Locate the cell with the specified text and output its (x, y) center coordinate. 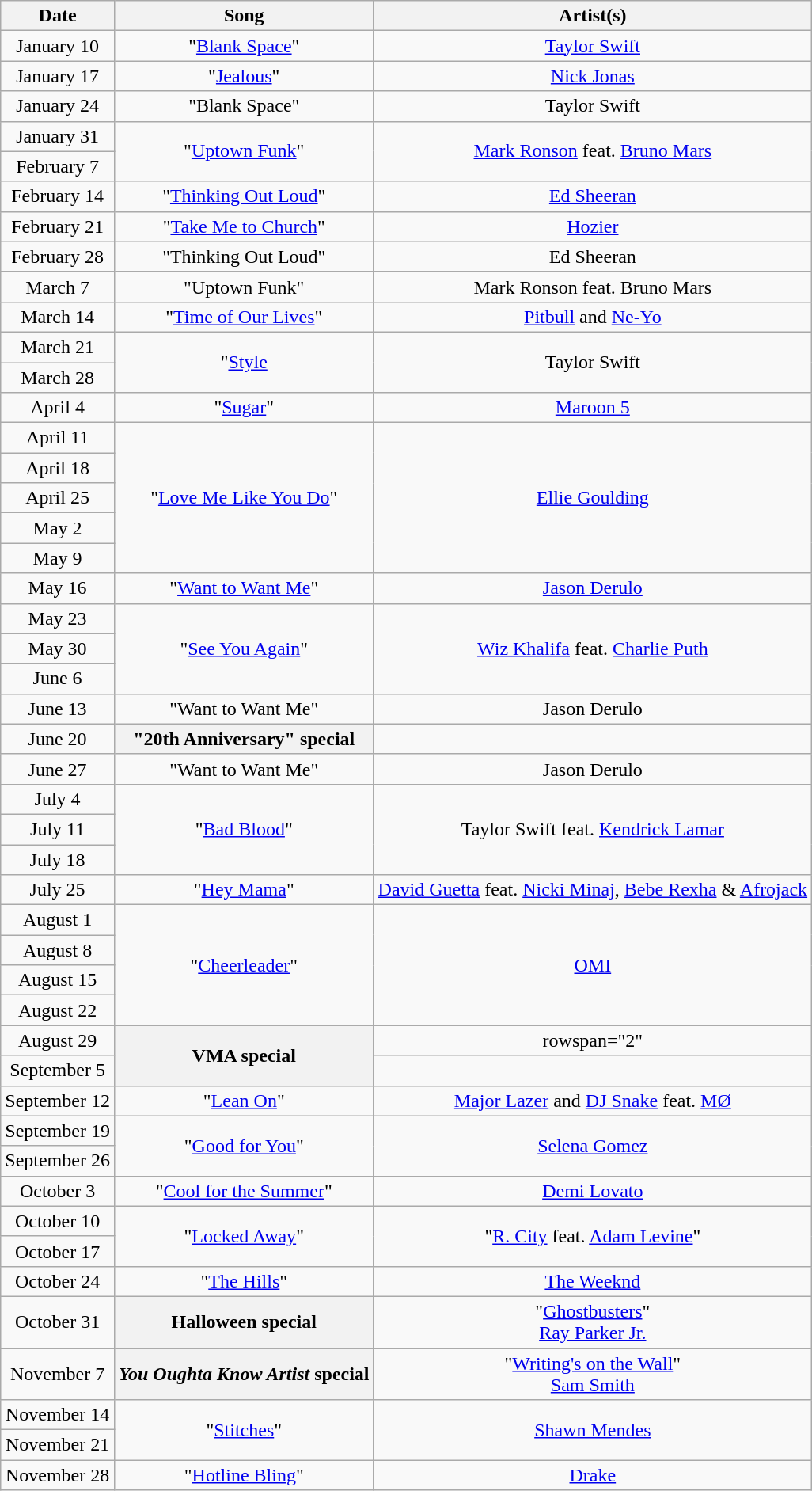
August 8 (58, 950)
Major Lazer and DJ Snake feat. MØ (593, 1101)
June 20 (58, 739)
"Time of Our Lives" (244, 317)
February 14 (58, 196)
September 19 (58, 1131)
July 11 (58, 829)
April 18 (58, 468)
March 14 (58, 317)
Demi Lovato (593, 1191)
"Jealous" (244, 76)
November 28 (58, 1475)
"Hey Mama" (244, 890)
"Hotline Bling" (244, 1475)
"20th Anniversary" special (244, 739)
January 10 (58, 46)
"Writing's on the Wall"Sam Smith (593, 1373)
March 7 (58, 287)
February 28 (58, 257)
"Bad Blood" (244, 829)
June 13 (58, 709)
February 21 (58, 226)
You Oughta Know Artist special (244, 1373)
"Lean On" (244, 1101)
October 24 (58, 1281)
Selena Gomez (593, 1146)
"Cool for the Summer" (244, 1191)
November 7 (58, 1373)
VMA special (244, 1055)
"Love Me Like You Do" (244, 498)
Nick Jonas (593, 76)
September 26 (58, 1161)
April 11 (58, 438)
"Good for You" (244, 1146)
The Weeknd (593, 1281)
September 5 (58, 1071)
"Cheerleader" (244, 965)
Ellie Goulding (593, 498)
August 29 (58, 1040)
March 21 (58, 347)
May 23 (58, 618)
January 31 (58, 136)
July 4 (58, 799)
rowspan="2" (593, 1040)
Date (58, 16)
June 27 (58, 769)
July 18 (58, 859)
October 3 (58, 1191)
April 25 (58, 498)
August 1 (58, 920)
Halloween special (244, 1322)
Artist(s) (593, 16)
October 10 (58, 1221)
August 22 (58, 1010)
David Guetta feat. Nicki Minaj, Bebe Rexha & Afrojack (593, 890)
Song (244, 16)
January 17 (58, 76)
May 30 (58, 649)
"Stitches" (244, 1430)
April 4 (58, 408)
"Sugar" (244, 408)
October 31 (58, 1322)
"R. City feat. Adam Levine" (593, 1236)
January 24 (58, 106)
July 25 (58, 890)
May 16 (58, 588)
August 15 (58, 980)
February 7 (58, 166)
May 2 (58, 528)
Hozier (593, 226)
"Take Me to Church" (244, 226)
Wiz Khalifa feat. Charlie Puth (593, 649)
Shawn Mendes (593, 1430)
March 28 (58, 378)
Pitbull and Ne-Yo (593, 317)
"The Hills" (244, 1281)
"Ghostbusters"Ray Parker Jr. (593, 1322)
November 14 (58, 1415)
June 6 (58, 679)
Drake (593, 1475)
OMI (593, 965)
"Style (244, 362)
November 21 (58, 1445)
Maroon 5 (593, 408)
May 9 (58, 558)
"See You Again" (244, 649)
Taylor Swift feat. Kendrick Lamar (593, 829)
"Locked Away" (244, 1236)
September 12 (58, 1101)
October 17 (58, 1251)
